Output the [X, Y] coordinate of the center of the cell containing the given text.  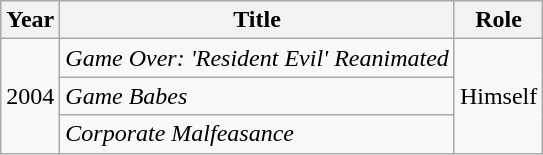
Himself [498, 96]
2004 [30, 96]
Year [30, 20]
Role [498, 20]
Game Babes [258, 96]
Corporate Malfeasance [258, 134]
Title [258, 20]
Game Over: 'Resident Evil' Reanimated [258, 58]
